Pinpoint the cell where the given text exists, returning its [X, Y] midpoint coordinate. 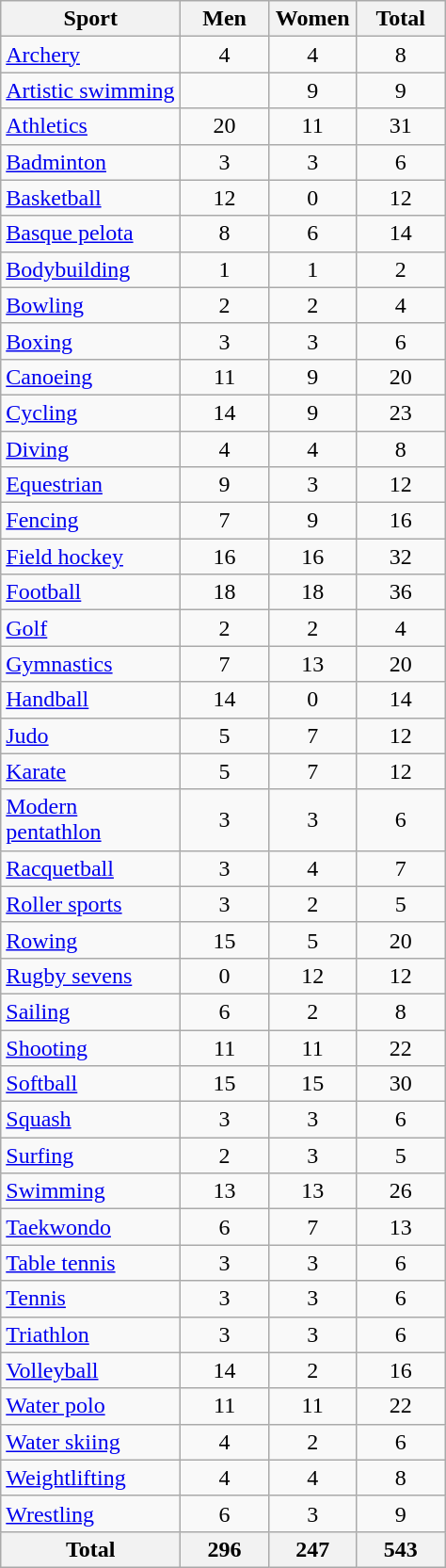
Wrestling [90, 1513]
Handball [90, 700]
Canoeing [90, 377]
296 [225, 1549]
32 [401, 557]
Artistic swimming [90, 90]
Roller sports [90, 904]
36 [401, 592]
Shooting [90, 1048]
30 [401, 1084]
Sport [90, 19]
31 [401, 126]
Fencing [90, 521]
Cycling [90, 412]
Volleyball [90, 1370]
Squash [90, 1120]
Water skiing [90, 1442]
23 [401, 412]
Triathlon [90, 1334]
Tennis [90, 1299]
543 [401, 1549]
Surfing [90, 1156]
Basque pelota [90, 234]
Softball [90, 1084]
Women [312, 19]
Modern pentathlon [90, 819]
Sailing [90, 1011]
Athletics [90, 126]
Badminton [90, 162]
Basketball [90, 198]
Judo [90, 736]
26 [401, 1191]
Bodybuilding [90, 269]
247 [312, 1549]
Weightlifting [90, 1478]
Swimming [90, 1191]
Rowing [90, 940]
Water polo [90, 1406]
Taekwondo [90, 1227]
Table tennis [90, 1263]
Golf [90, 628]
Gymnastics [90, 664]
Archery [90, 55]
Karate [90, 771]
Football [90, 592]
Boxing [90, 341]
Racquetball [90, 868]
Equestrian [90, 485]
Bowling [90, 305]
Rugby sevens [90, 976]
Men [225, 19]
Diving [90, 449]
Field hockey [90, 557]
